Find where the given text appears and provide that cell's center as (X, Y) coordinate. 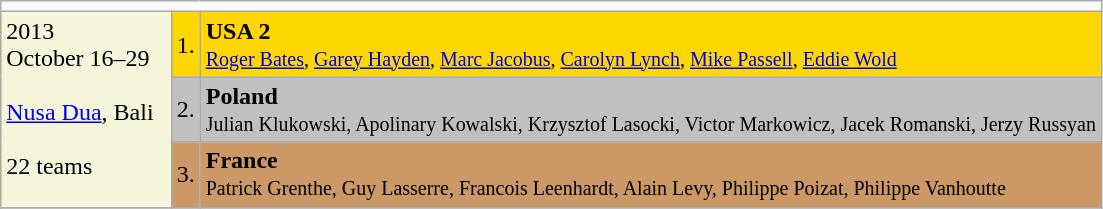
3. (186, 174)
1. (186, 44)
Poland Julian Klukowski, Apolinary Kowalski, Krzysztof Lasocki, Victor Markowicz, Jacek Romanski, Jerzy Russyan (650, 110)
USA 2 Roger Bates, Garey Hayden, Marc Jacobus, Carolyn Lynch, Mike Passell, Eddie Wold (650, 44)
2013October 16–29 Nusa Dua, Bali 22 teams (86, 110)
2. (186, 110)
France Patrick Grenthe, Guy Lasserre, Francois Leenhardt, Alain Levy, Philippe Poizat, Philippe Vanhoutte (650, 174)
